Detect which cell encompasses the target text, then output its (X, Y) center coordinate. 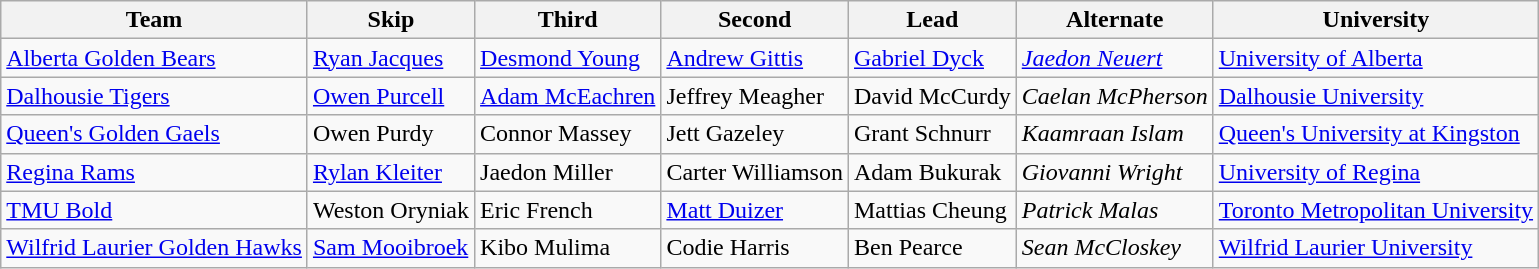
Adam Bukurak (932, 172)
Wilfrid Laurier Golden Hawks (154, 248)
Second (755, 20)
TMU Bold (154, 210)
David McCurdy (932, 96)
Sam Mooibroek (390, 248)
Eric French (568, 210)
Kibo Mulima (568, 248)
Dalhousie Tigers (154, 96)
Jeffrey Meagher (755, 96)
Rylan Kleiter (390, 172)
Owen Purcell (390, 96)
Toronto Metropolitan University (1376, 210)
Adam McEachren (568, 96)
Regina Rams (154, 172)
Weston Oryniak (390, 210)
Grant Schnurr (932, 134)
University of Regina (1376, 172)
Patrick Malas (1114, 210)
Codie Harris (755, 248)
Caelan McPherson (1114, 96)
Kaamraan Islam (1114, 134)
Desmond Young (568, 58)
Skip (390, 20)
Carter Williamson (755, 172)
Team (154, 20)
Ryan Jacques (390, 58)
Connor Massey (568, 134)
Alberta Golden Bears (154, 58)
Ben Pearce (932, 248)
Jaedon Miller (568, 172)
Third (568, 20)
Mattias Cheung (932, 210)
Jett Gazeley (755, 134)
Lead (932, 20)
University of Alberta (1376, 58)
Owen Purdy (390, 134)
Sean McCloskey (1114, 248)
Wilfrid Laurier University (1376, 248)
Giovanni Wright (1114, 172)
Andrew Gittis (755, 58)
Queen's University at Kingston (1376, 134)
Gabriel Dyck (932, 58)
Dalhousie University (1376, 96)
Matt Duizer (755, 210)
Jaedon Neuert (1114, 58)
Queen's Golden Gaels (154, 134)
Alternate (1114, 20)
University (1376, 20)
